Provide the [x, y] coordinate of the cell's center where the given text is located.  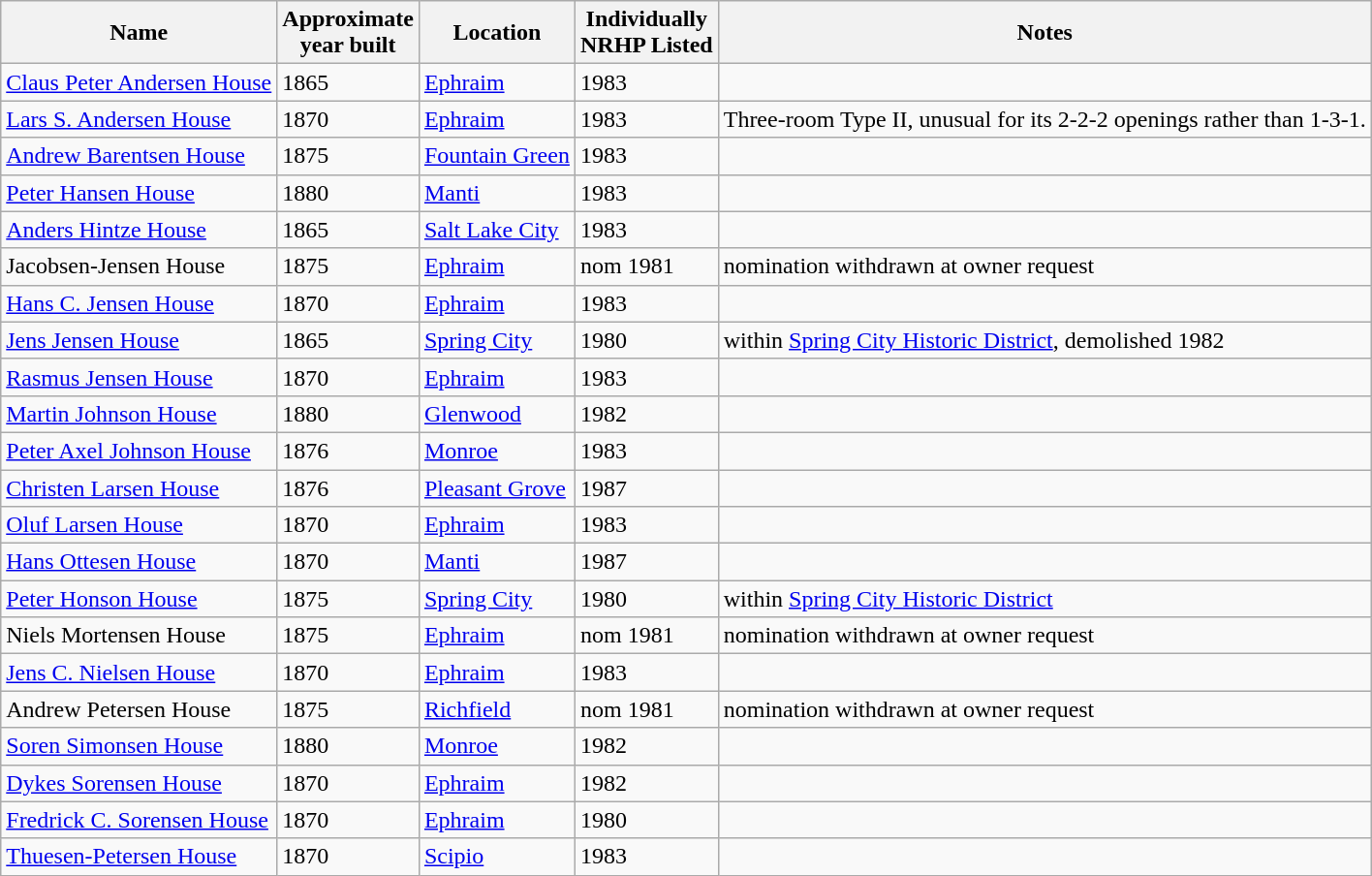
Peter Honson House [140, 599]
Fredrick C. Sorensen House [140, 820]
IndividuallyNRHP Listed [646, 33]
Three-room Type II, unusual for its 2-2-2 openings rather than 1-3-1. [1045, 119]
Hans Ottesen House [140, 562]
Jacobsen-Jensen House [140, 266]
within Spring City Historic District, demolished 1982 [1045, 340]
Christen Larsen House [140, 487]
Lars S. Andersen House [140, 119]
Rasmus Jensen House [140, 377]
Peter Hansen House [140, 193]
Anders Hintze House [140, 230]
Andrew Petersen House [140, 709]
Niels Mortensen House [140, 636]
Jens Jensen House [140, 340]
Jens C. Nielsen House [140, 673]
Salt Lake City [496, 230]
Andrew Barentsen House [140, 156]
Glenwood [496, 414]
Richfield [496, 709]
Claus Peter Andersen House [140, 82]
Soren Simonsen House [140, 746]
within Spring City Historic District [1045, 599]
Dykes Sorensen House [140, 783]
Notes [1045, 33]
Approximateyear built [349, 33]
Fountain Green [496, 156]
Peter Axel Johnson House [140, 451]
Scipio [496, 857]
Location [496, 33]
Martin Johnson House [140, 414]
Hans C. Jensen House [140, 303]
Name [140, 33]
Oluf Larsen House [140, 525]
Pleasant Grove [496, 487]
Thuesen-Petersen House [140, 857]
